Return [X, Y] of the center of cell containing provided text 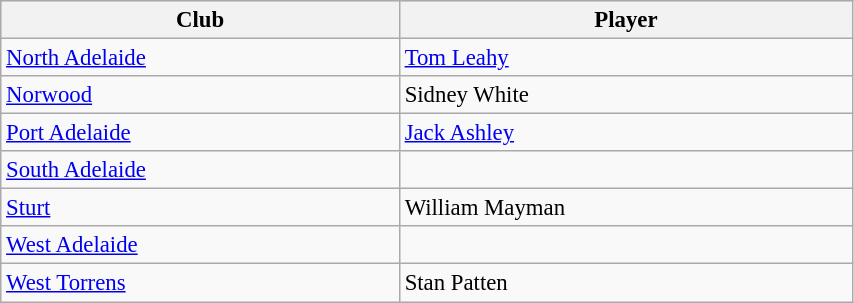
Jack Ashley [626, 133]
West Torrens [200, 283]
Port Adelaide [200, 133]
Club [200, 20]
West Adelaide [200, 245]
Tom Leahy [626, 58]
William Mayman [626, 208]
Stan Patten [626, 283]
Norwood [200, 95]
North Adelaide [200, 58]
Player [626, 20]
Sidney White [626, 95]
Sturt [200, 208]
South Adelaide [200, 170]
